Search for the cell housing the specified text and yield its [X, Y] center coordinate. 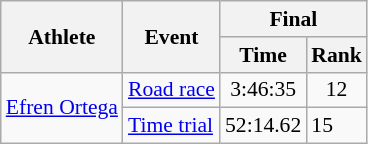
12 [336, 90]
15 [336, 126]
Event [172, 36]
Athlete [62, 36]
3:46:35 [263, 90]
Efren Ortega [62, 108]
Road race [172, 90]
Final [294, 19]
Time trial [172, 126]
52:14.62 [263, 126]
Time [263, 55]
Rank [336, 55]
